For the text-containing cell, return its midpoint in [x, y] coordinate format. 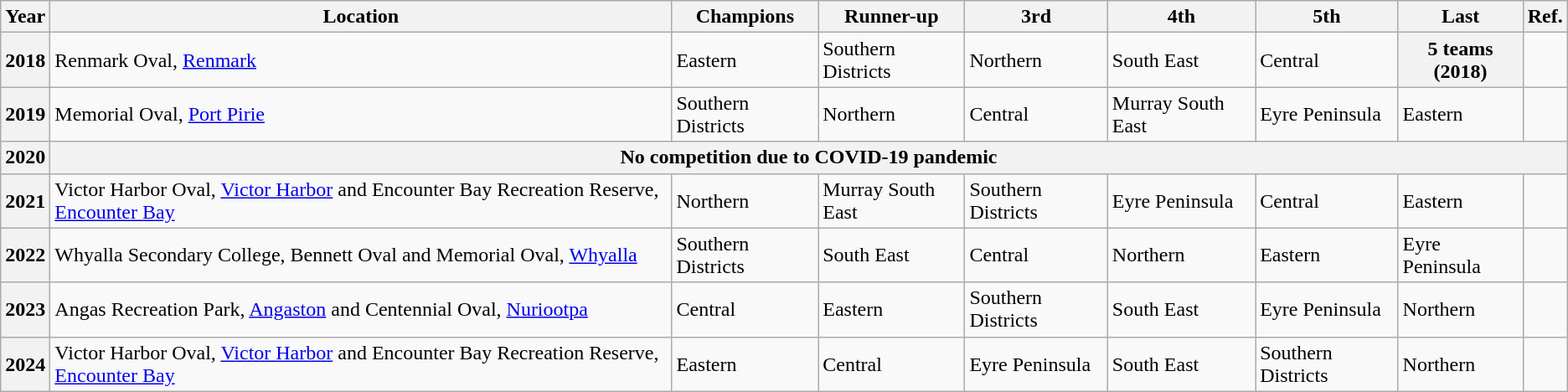
Champions [745, 17]
2019 [25, 114]
Angas Recreation Park, Angaston and Centennial Oval, Nuriootpa [361, 310]
Whyalla Secondary College, Bennett Oval and Memorial Oval, Whyalla [361, 255]
2021 [25, 201]
2023 [25, 310]
Location [361, 17]
2020 [25, 157]
2024 [25, 364]
5th [1327, 17]
2018 [25, 60]
3rd [1036, 17]
Ref. [1545, 17]
4th [1181, 17]
5 teams (2018) [1461, 60]
2022 [25, 255]
Renmark Oval, Renmark [361, 60]
Last [1461, 17]
Year [25, 17]
Runner-up [891, 17]
Memorial Oval, Port Pirie [361, 114]
No competition due to COVID-19 pandemic [809, 157]
